Detect which cell encompasses the target text, then output its (X, Y) center coordinate. 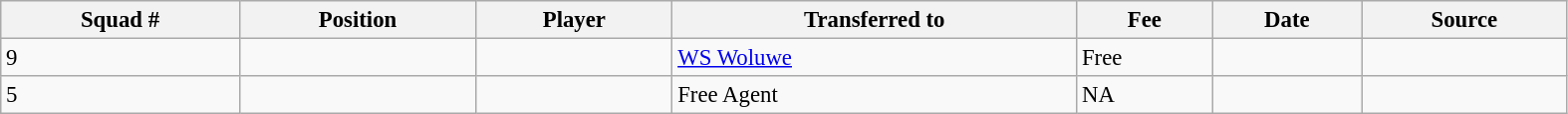
NA (1145, 95)
Fee (1145, 20)
Free Agent (875, 95)
Source (1464, 20)
Position (358, 20)
Player (574, 20)
9 (120, 58)
Squad # (120, 20)
Free (1145, 58)
Transferred to (875, 20)
WS Woluwe (875, 58)
5 (120, 95)
Date (1287, 20)
